Return the [X, Y] coordinate for the center point of the cell that contains the specified text.  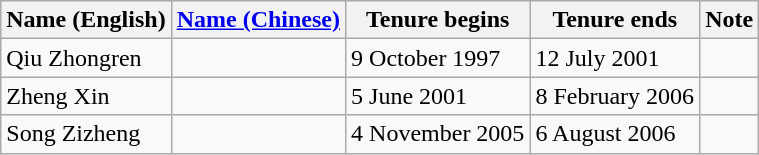
Qiu Zhongren [86, 58]
Tenure begins [438, 20]
12 July 2001 [615, 58]
9 October 1997 [438, 58]
8 February 2006 [615, 96]
5 June 2001 [438, 96]
Tenure ends [615, 20]
6 August 2006 [615, 134]
Zheng Xin [86, 96]
Name (English) [86, 20]
Song Zizheng [86, 134]
Note [730, 20]
4 November 2005 [438, 134]
Name (Chinese) [258, 20]
